Output the (X, Y) coordinate of the center of the cell containing the given text.  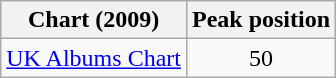
Peak position (260, 20)
Chart (2009) (94, 20)
UK Albums Chart (94, 58)
50 (260, 58)
